Provide the (x, y) coordinate of the cell's center where the given text is located.  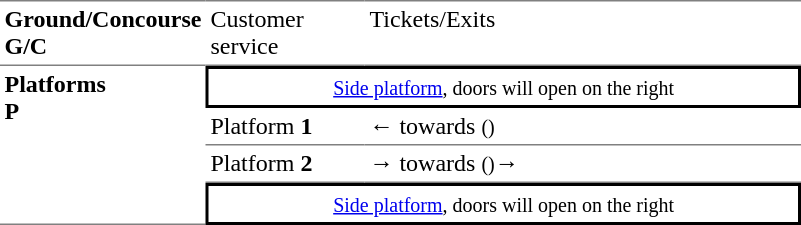
PlatformsP (103, 146)
Platform 1 (286, 127)
Platform 2 (286, 165)
Ground/ConcourseG/C (103, 33)
Customer service (286, 33)
Tickets/Exits (583, 33)
→ towards ()→ (583, 165)
← towards () (583, 127)
